Extract the [X, Y] coordinate from the center of the cell holding the provided text.  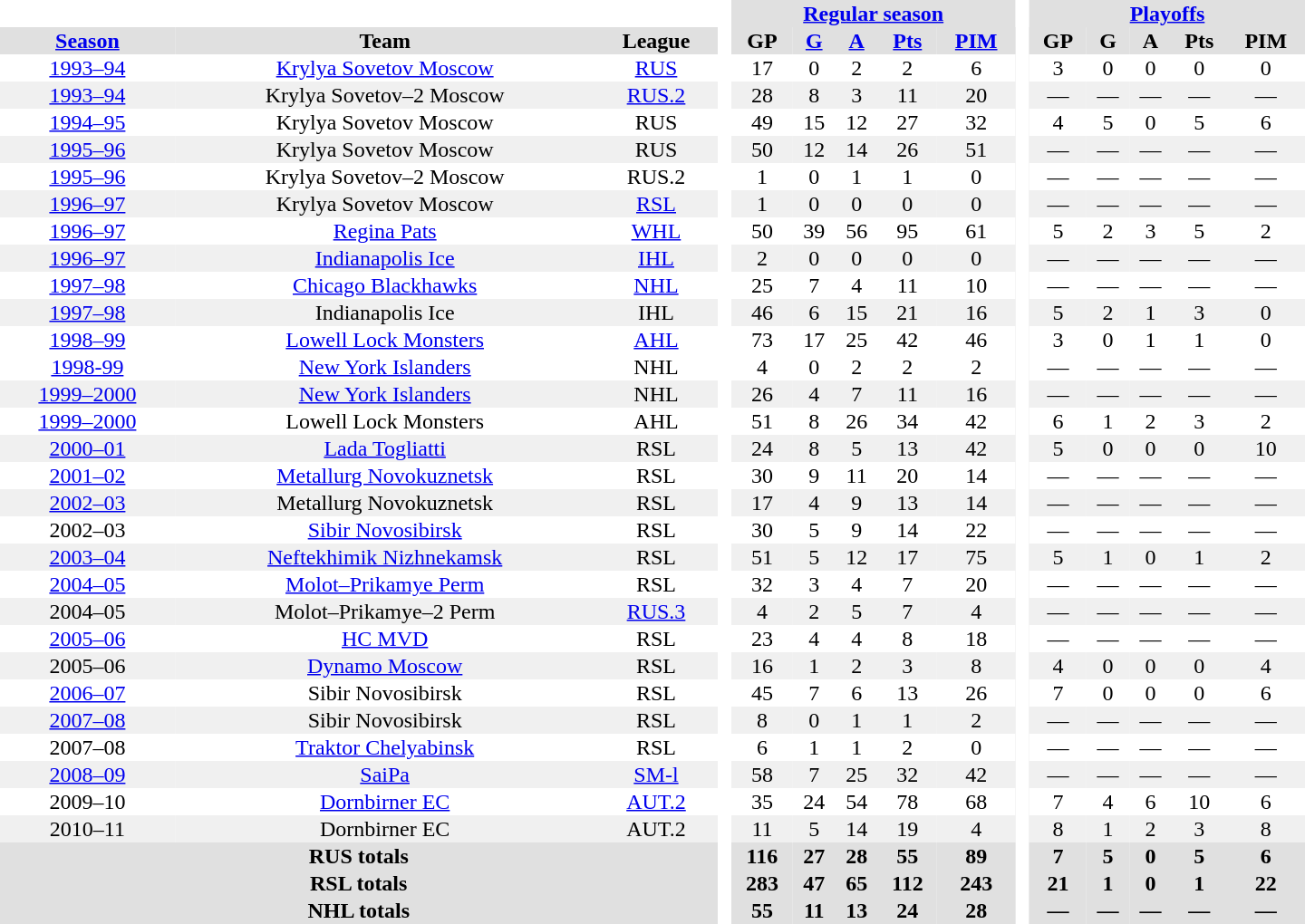
112 [908, 883]
75 [976, 557]
65 [857, 883]
Traktor Chelyabinsk [385, 747]
1994–95 [87, 122]
283 [762, 883]
SaiPa [385, 775]
2000–01 [87, 448]
Neftekhimik Nizhnekamsk [385, 557]
19 [908, 829]
SM-l [656, 775]
Dynamo Moscow [385, 666]
2009–10 [87, 802]
1998–99 [87, 340]
78 [908, 802]
49 [762, 122]
34 [908, 421]
Regular season [874, 14]
54 [857, 802]
RUS totals [359, 856]
Molot–Prikamye Perm [385, 584]
45 [762, 693]
58 [762, 775]
RSL totals [359, 883]
89 [976, 856]
Playoffs [1167, 14]
Molot–Prikamye–2 Perm [385, 611]
Regina Pats [385, 231]
18 [976, 639]
League [656, 41]
95 [908, 231]
68 [976, 802]
243 [976, 883]
RUS.3 [656, 611]
2003–04 [87, 557]
HC MVD [385, 639]
35 [762, 802]
1998-99 [87, 367]
2001–02 [87, 476]
39 [814, 231]
73 [762, 340]
NHL totals [359, 910]
Lada Togliatti [385, 448]
61 [976, 231]
56 [857, 231]
23 [762, 639]
116 [762, 856]
Chicago Blackhawks [385, 285]
2006–07 [87, 693]
Season [87, 41]
2008–09 [87, 775]
47 [814, 883]
WHL [656, 231]
Team [385, 41]
2010–11 [87, 829]
